Scan for the cell matching the given text and deliver its [x, y] coordinate at center. 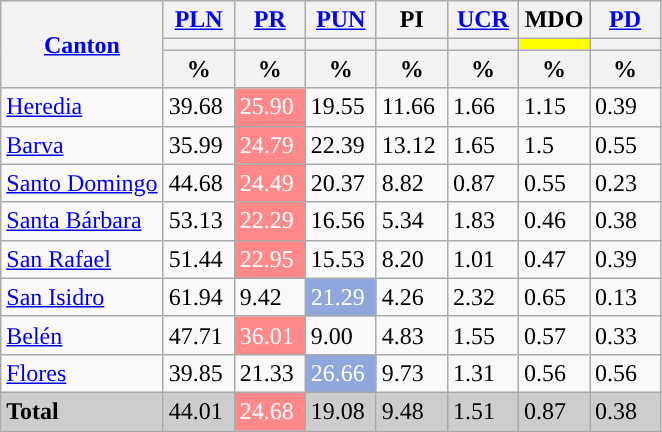
22.95 [270, 259]
0.65 [554, 297]
San Rafael [82, 259]
1.66 [482, 107]
44.68 [198, 183]
9.48 [412, 411]
Santa Bárbara [82, 221]
5.34 [412, 221]
1.5 [554, 145]
PI [412, 20]
47.71 [198, 335]
16.56 [340, 221]
Barva [82, 145]
0.23 [626, 183]
22.39 [340, 145]
1.01 [482, 259]
8.20 [412, 259]
0.13 [626, 297]
PUN [340, 20]
24.68 [270, 411]
1.83 [482, 221]
61.94 [198, 297]
15.53 [340, 259]
13.12 [412, 145]
22.29 [270, 221]
0.33 [626, 335]
36.01 [270, 335]
19.55 [340, 107]
Canton [82, 44]
0.46 [554, 221]
PR [270, 20]
53.13 [198, 221]
PD [626, 20]
21.29 [340, 297]
39.85 [198, 373]
Belén [82, 335]
11.66 [412, 107]
24.79 [270, 145]
San Isidro [82, 297]
24.49 [270, 183]
19.08 [340, 411]
8.82 [412, 183]
1.15 [554, 107]
9.42 [270, 297]
1.51 [482, 411]
0.57 [554, 335]
Heredia [82, 107]
9.73 [412, 373]
20.37 [340, 183]
1.65 [482, 145]
UCR [482, 20]
Flores [82, 373]
MDO [554, 20]
1.31 [482, 373]
51.44 [198, 259]
2.32 [482, 297]
35.99 [198, 145]
1.55 [482, 335]
PLN [198, 20]
Total [82, 411]
44.01 [198, 411]
39.68 [198, 107]
0.47 [554, 259]
21.33 [270, 373]
Santo Domingo [82, 183]
4.26 [412, 297]
26.66 [340, 373]
9.00 [340, 335]
25.90 [270, 107]
4.83 [412, 335]
